Extract the [X, Y] coordinate from the center of the cell holding the provided text.  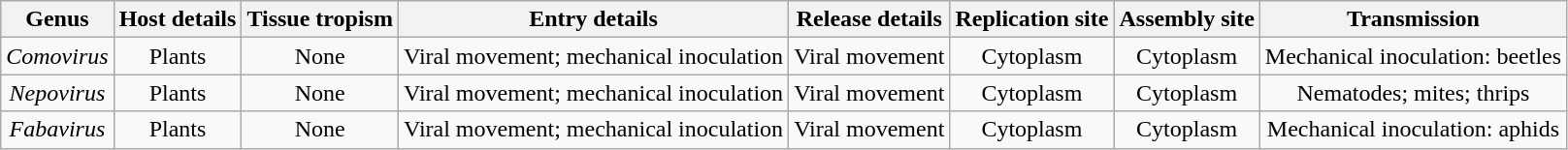
Entry details [593, 19]
Assembly site [1187, 19]
Comovirus [57, 56]
Nepovirus [57, 93]
Genus [57, 19]
Host details [178, 19]
Replication site [1032, 19]
Nematodes; mites; thrips [1413, 93]
Release details [869, 19]
Transmission [1413, 19]
Mechanical inoculation: beetles [1413, 56]
Fabavirus [57, 130]
Mechanical inoculation: aphids [1413, 130]
Tissue tropism [320, 19]
